From the cell containing the given text, extract its center point as [X, Y] coordinate. 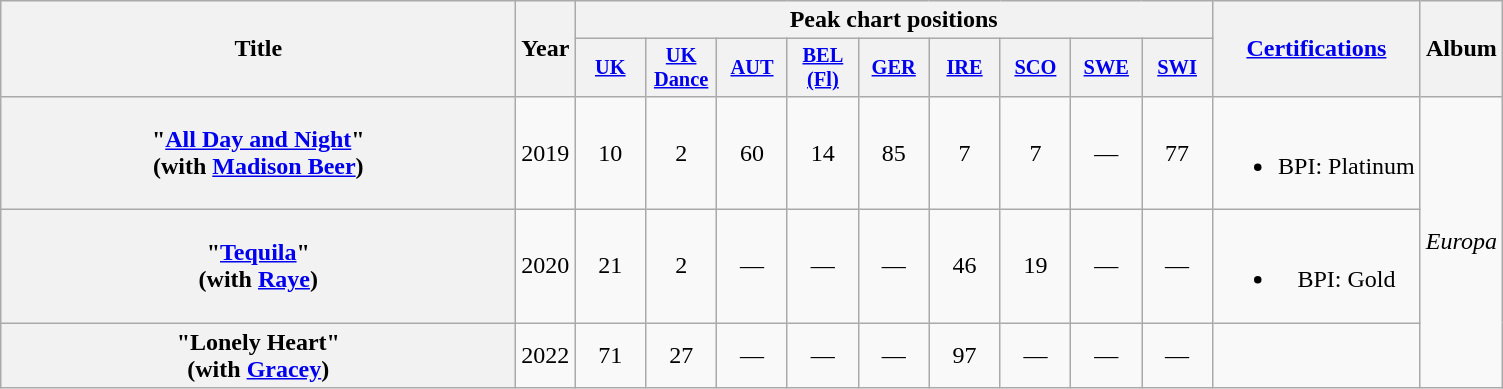
AUT [752, 68]
BEL(Fl) [822, 68]
Year [546, 49]
21 [610, 266]
27 [682, 356]
Peak chart positions [894, 20]
Certifications [1317, 49]
Europa [1461, 242]
"Tequila"(with Raye) [258, 266]
SWI [1178, 68]
BPI: Gold [1317, 266]
GER [894, 68]
SCO [1036, 68]
2020 [546, 266]
19 [1036, 266]
14 [822, 152]
97 [964, 356]
IRE [964, 68]
71 [610, 356]
2022 [546, 356]
2019 [546, 152]
77 [1178, 152]
BPI: Platinum [1317, 152]
"Lonely Heart"(with Gracey) [258, 356]
"All Day and Night"(with Madison Beer) [258, 152]
10 [610, 152]
Title [258, 49]
46 [964, 266]
SWE [1106, 68]
Album [1461, 49]
UK Dance [682, 68]
UK [610, 68]
85 [894, 152]
60 [752, 152]
